Search for the cell housing the specified text and yield its (X, Y) center coordinate. 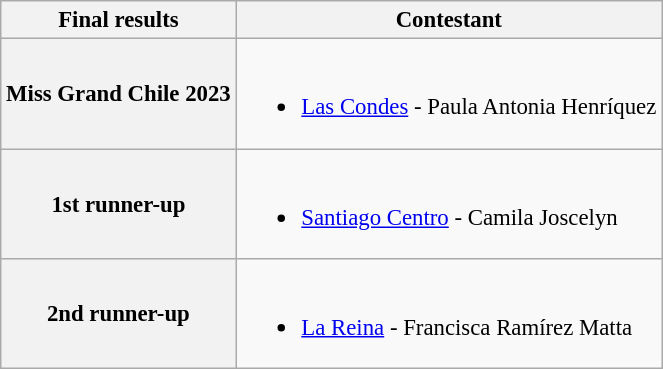
Las Condes - Paula Antonia Henríquez (449, 94)
La Reina - Francisca Ramírez Matta (449, 314)
Final results (118, 20)
Miss Grand Chile 2023 (118, 94)
1st runner-up (118, 204)
Santiago Centro - Camila Joscelyn (449, 204)
Contestant (449, 20)
2nd runner-up (118, 314)
